Return (X, Y) of the center of cell containing provided text 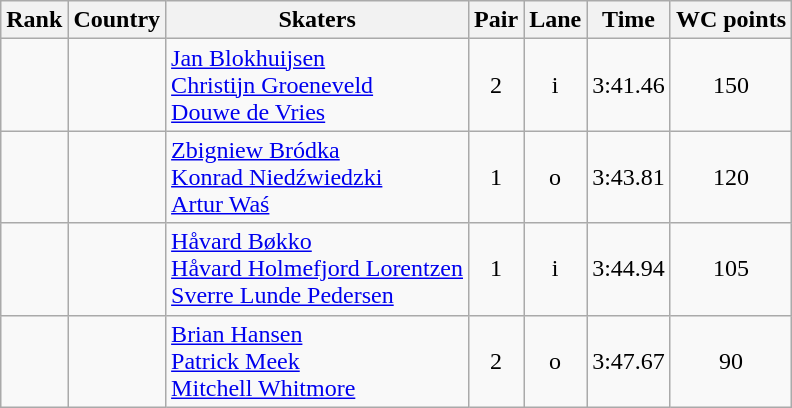
Skaters (318, 20)
Zbigniew BródkaKonrad NiedźwiedzkiArtur Waś (318, 177)
3:47.67 (629, 361)
Lane (556, 20)
3:44.94 (629, 269)
3:43.81 (629, 177)
90 (730, 361)
105 (730, 269)
Pair (496, 20)
3:41.46 (629, 85)
150 (730, 85)
Brian HansenPatrick MeekMitchell Whitmore (318, 361)
120 (730, 177)
Jan BlokhuijsenChristijn GroeneveldDouwe de Vries (318, 85)
Håvard BøkkoHåvard Holmefjord LorentzenSverre Lunde Pedersen (318, 269)
Rank (34, 20)
Country (117, 20)
Time (629, 20)
WC points (730, 20)
